Provide the (X, Y) coordinate of the cell's center where the given text is located.  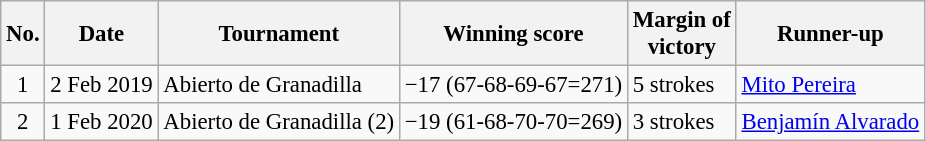
1 (23, 85)
No. (23, 34)
−19 (61-68-70-70=269) (513, 122)
Runner-up (830, 34)
Abierto de Granadilla (2) (278, 122)
Date (102, 34)
Benjamín Alvarado (830, 122)
3 strokes (682, 122)
Mito Pereira (830, 85)
Tournament (278, 34)
−17 (67-68-69-67=271) (513, 85)
5 strokes (682, 85)
2 (23, 122)
Margin ofvictory (682, 34)
Winning score (513, 34)
2 Feb 2019 (102, 85)
Abierto de Granadilla (278, 85)
1 Feb 2020 (102, 122)
